Output the (x, y) coordinate of the center of the cell containing the given text.  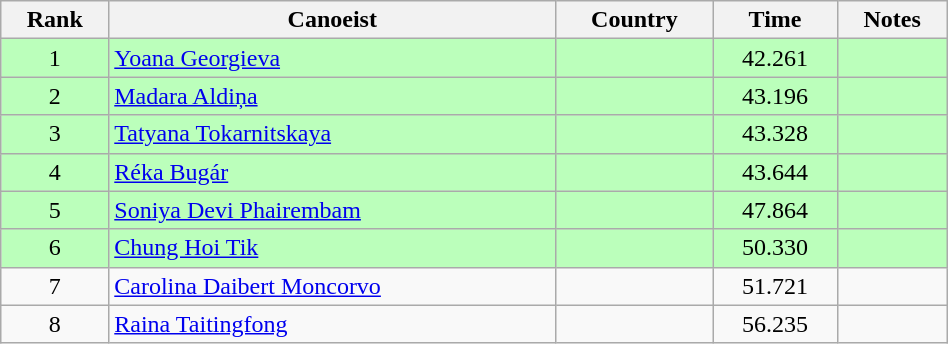
8 (55, 324)
Rank (55, 20)
1 (55, 58)
Notes (892, 20)
43.328 (775, 134)
Tatyana Tokarnitskaya (332, 134)
3 (55, 134)
Soniya Devi Phairembam (332, 210)
Time (775, 20)
Canoeist (332, 20)
Chung Hoi Tik (332, 248)
Carolina Daibert Moncorvo (332, 286)
Yoana Georgieva (332, 58)
4 (55, 172)
6 (55, 248)
51.721 (775, 286)
42.261 (775, 58)
Raina Taitingfong (332, 324)
47.864 (775, 210)
Réka Bugár (332, 172)
5 (55, 210)
Country (634, 20)
2 (55, 96)
Madara Aldiņa (332, 96)
50.330 (775, 248)
43.644 (775, 172)
56.235 (775, 324)
7 (55, 286)
43.196 (775, 96)
